Pinpoint the cell where the given text exists, returning its [X, Y] midpoint coordinate. 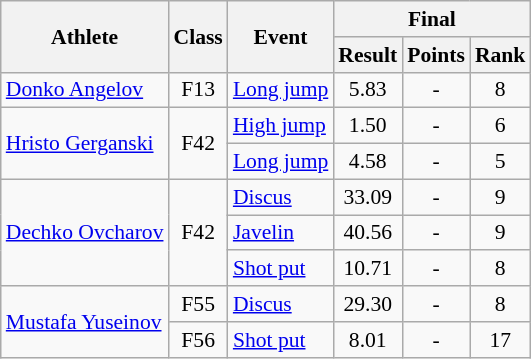
F56 [198, 340]
F55 [198, 304]
17 [500, 340]
F13 [198, 90]
Dechko Ovcharov [85, 232]
1.50 [368, 126]
4.58 [368, 162]
33.09 [368, 197]
Donko Angelov [85, 90]
29.30 [368, 304]
Final [432, 19]
High jump [280, 126]
5 [500, 162]
6 [500, 126]
Mustafa Yuseinov [85, 322]
Athlete [85, 36]
Event [280, 36]
10.71 [368, 269]
Hristo Gerganski [85, 144]
8.01 [368, 340]
Rank [500, 55]
Result [368, 55]
5.83 [368, 90]
Class [198, 36]
Javelin [280, 233]
Points [436, 55]
40.56 [368, 233]
